Find where the given text appears and provide that cell's center as [X, Y] coordinate. 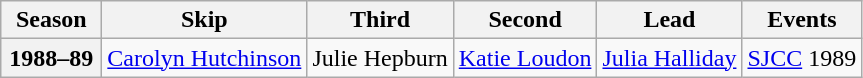
Skip [204, 20]
Katie Loudon [525, 58]
Events [802, 20]
Second [525, 20]
Carolyn Hutchinson [204, 58]
Lead [670, 20]
Third [380, 20]
Season [52, 20]
Julie Hepburn [380, 58]
Julia Halliday [670, 58]
1988–89 [52, 58]
SJCC 1989 [802, 58]
